Scan for the cell matching the given text and deliver its [x, y] coordinate at center. 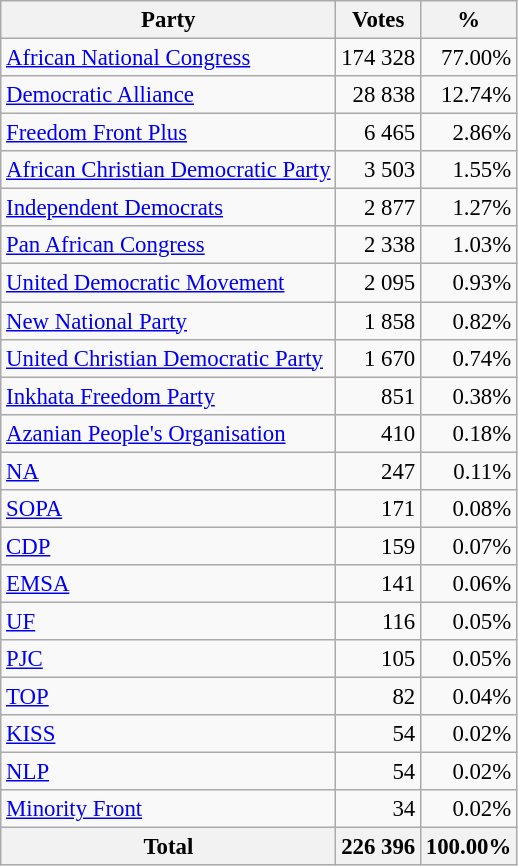
34 [378, 809]
0.06% [469, 584]
Party [168, 20]
2 338 [378, 245]
0.38% [469, 396]
NA [168, 471]
Independent Democrats [168, 208]
77.00% [469, 58]
116 [378, 621]
TOP [168, 697]
410 [378, 433]
Democratic Alliance [168, 95]
1.55% [469, 170]
141 [378, 584]
0.07% [469, 546]
Azanian People's Organisation [168, 433]
2 877 [378, 208]
% [469, 20]
SOPA [168, 509]
247 [378, 471]
0.08% [469, 509]
2.86% [469, 133]
Minority Front [168, 809]
Inkhata Freedom Party [168, 396]
African Christian Democratic Party [168, 170]
African National Congress [168, 58]
PJC [168, 659]
0.18% [469, 433]
0.93% [469, 283]
105 [378, 659]
12.74% [469, 95]
159 [378, 546]
Total [168, 847]
3 503 [378, 170]
United Democratic Movement [168, 283]
1.03% [469, 245]
0.04% [469, 697]
United Christian Democratic Party [168, 358]
0.82% [469, 321]
UF [168, 621]
1.27% [469, 208]
171 [378, 509]
2 095 [378, 283]
1 858 [378, 321]
28 838 [378, 95]
0.11% [469, 471]
KISS [168, 734]
6 465 [378, 133]
Freedom Front Plus [168, 133]
1 670 [378, 358]
851 [378, 396]
0.74% [469, 358]
174 328 [378, 58]
NLP [168, 772]
Votes [378, 20]
226 396 [378, 847]
Pan African Congress [168, 245]
82 [378, 697]
EMSA [168, 584]
100.00% [469, 847]
New National Party [168, 321]
CDP [168, 546]
